Determine the [X, Y] coordinate at the center of the cell enclosing the given text.  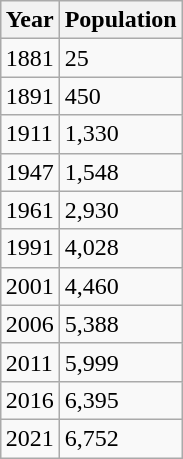
1,548 [120, 172]
25 [120, 58]
2021 [30, 438]
6,752 [120, 438]
1891 [30, 96]
1,330 [120, 134]
1991 [30, 248]
5,999 [120, 362]
2006 [30, 324]
6,395 [120, 400]
2,930 [120, 210]
2016 [30, 400]
2011 [30, 362]
4,460 [120, 286]
1881 [30, 58]
4,028 [120, 248]
Year [30, 20]
2001 [30, 286]
1947 [30, 172]
1911 [30, 134]
450 [120, 96]
5,388 [120, 324]
1961 [30, 210]
Population [120, 20]
